Capture the cell that displays the provided text and extract its (x, y) central coordinate. 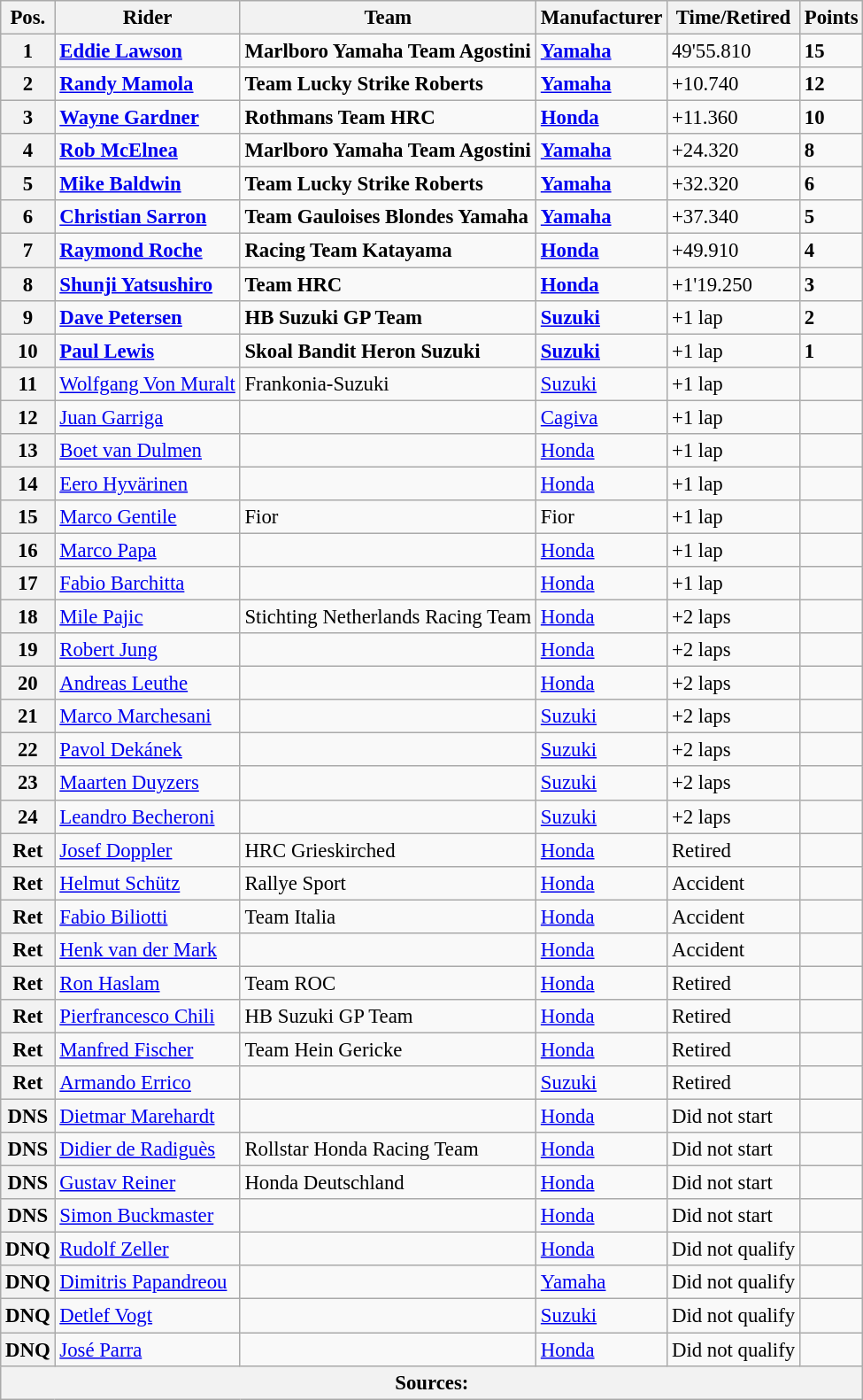
49'55.810 (734, 51)
Christian Sarron (147, 217)
Raymond Roche (147, 251)
Rallye Sport (388, 883)
Team Hein Gericke (388, 1049)
11 (28, 383)
+1'19.250 (734, 284)
Stichting Netherlands Racing Team (388, 617)
Cagiva (602, 417)
Mile Pajic (147, 617)
Randy Mamola (147, 84)
HRC Grieskirched (388, 850)
Andreas Leuthe (147, 684)
14 (28, 483)
19 (28, 650)
Juan Garriga (147, 417)
+32.320 (734, 184)
Boet van Dulmen (147, 451)
Team ROC (388, 983)
Marco Marchesani (147, 716)
9 (28, 317)
16 (28, 550)
Rudolf Zeller (147, 1249)
7 (28, 251)
Frankonia-Suzuki (388, 383)
Rothmans Team HRC (388, 118)
Honda Deutschland (388, 1183)
17 (28, 584)
Josef Doppler (147, 850)
Eddie Lawson (147, 51)
Detlef Vogt (147, 1316)
Rollstar Honda Racing Team (388, 1149)
Didier de Radiguès (147, 1149)
+11.360 (734, 118)
Rob McElnea (147, 151)
Wayne Gardner (147, 118)
+37.340 (734, 217)
Fabio Biliotti (147, 917)
Paul Lewis (147, 351)
+10.740 (734, 84)
Helmut Schütz (147, 883)
Maarten Duyzers (147, 784)
+24.320 (734, 151)
Dietmar Marehardt (147, 1117)
Ron Haslam (147, 983)
22 (28, 750)
Gustav Reiner (147, 1183)
Rider (147, 18)
+49.910 (734, 251)
13 (28, 451)
Fabio Barchitta (147, 584)
Robert Jung (147, 650)
Marco Gentile (147, 517)
Leandro Becheroni (147, 816)
Racing Team Katayama (388, 251)
Pavol Dekánek (147, 750)
Team (388, 18)
Shunji Yatsushiro (147, 284)
José Parra (147, 1350)
20 (28, 684)
24 (28, 816)
23 (28, 784)
Team HRC (388, 284)
Points (830, 18)
Marco Papa (147, 550)
Dave Petersen (147, 317)
Eero Hyvärinen (147, 483)
Manfred Fischer (147, 1049)
21 (28, 716)
Skoal Bandit Heron Suzuki (388, 351)
Mike Baldwin (147, 184)
Wolfgang Von Muralt (147, 383)
Manufacturer (602, 18)
Armando Errico (147, 1083)
Simon Buckmaster (147, 1216)
Pos. (28, 18)
Dimitris Papandreou (147, 1283)
Team Gauloises Blondes Yamaha (388, 217)
Team Italia (388, 917)
Henk van der Mark (147, 950)
Sources: (432, 1382)
18 (28, 617)
Pierfrancesco Chili (147, 1017)
Time/Retired (734, 18)
